Search for the cell housing the specified text and yield its [X, Y] center coordinate. 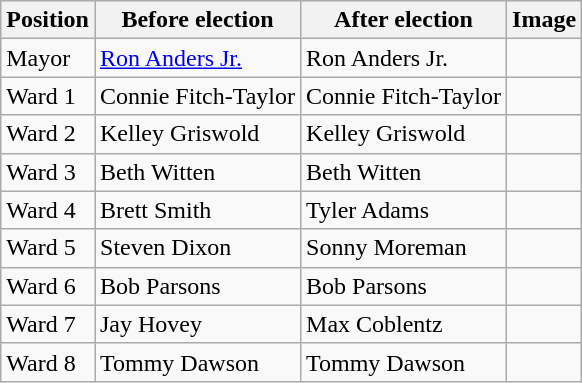
Max Coblentz [404, 324]
Ward 3 [48, 172]
Mayor [48, 58]
Ward 6 [48, 286]
Sonny Moreman [404, 248]
Ward 5 [48, 248]
Before election [197, 20]
Jay Hovey [197, 324]
Brett Smith [197, 210]
Ward 1 [48, 96]
Tyler Adams [404, 210]
Ward 7 [48, 324]
Ward 4 [48, 210]
After election [404, 20]
Ward 2 [48, 134]
Image [544, 20]
Ward 8 [48, 362]
Steven Dixon [197, 248]
Position [48, 20]
